Output the [X, Y] coordinate of the center of the cell containing the given text.  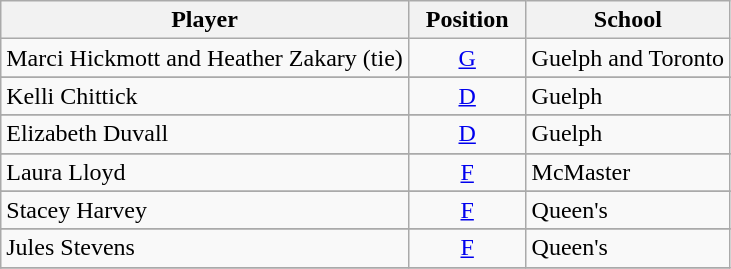
Player [205, 20]
Stacey Harvey [205, 210]
Jules Stevens [205, 248]
Position [467, 20]
McMaster [628, 172]
Guelph and Toronto [628, 58]
School [628, 20]
Kelli Chittick [205, 96]
G [467, 58]
Laura Lloyd [205, 172]
Elizabeth Duvall [205, 134]
Marci Hickmott and Heather Zakary (tie) [205, 58]
